Identify which cell holds the provided text, then report its (x, y) central coordinate. 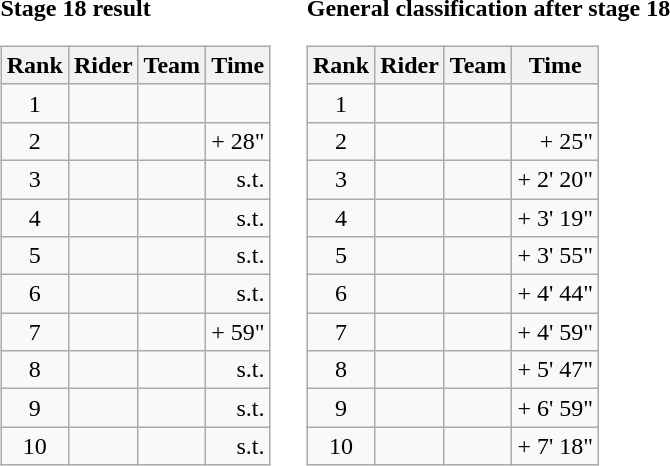
+ 7' 18" (556, 446)
+ 5' 47" (556, 370)
+ 59" (238, 332)
+ 6' 59" (556, 408)
+ 28" (238, 141)
+ 3' 55" (556, 256)
+ 2' 20" (556, 179)
+ 4' 59" (556, 332)
+ 3' 19" (556, 217)
+ 4' 44" (556, 294)
+ 25" (556, 141)
